Return the [X, Y] coordinate for the center point of the cell that contains the specified text.  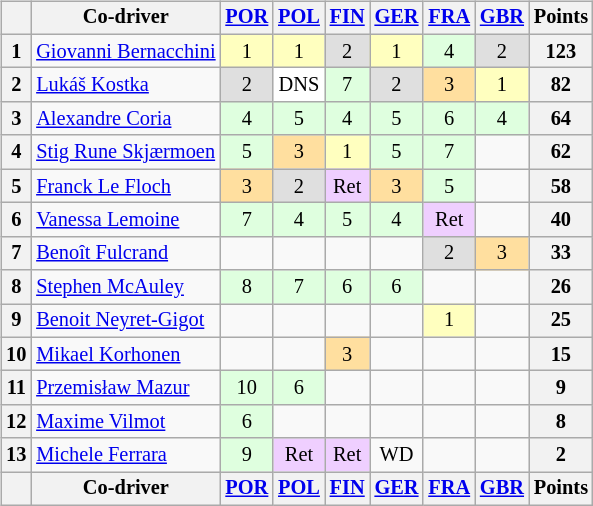
Lukáš Kostka [126, 85]
Alexandre Coria [126, 119]
Giovanni Bernacchini [126, 51]
Stig Rune Skjærmoen [126, 152]
Stephen McAuley [126, 287]
123 [561, 51]
Benoit Neyret-Gigot [126, 321]
58 [561, 186]
12 [16, 422]
62 [561, 152]
33 [561, 253]
Przemisław Mazur [126, 388]
25 [561, 321]
Michele Ferrara [126, 455]
Maxime Vilmot [126, 422]
26 [561, 287]
11 [16, 388]
Franck Le Floch [126, 186]
Benoît Fulcrand [126, 253]
Mikael Korhonen [126, 354]
82 [561, 85]
13 [16, 455]
DNS [299, 85]
Vanessa Lemoine [126, 220]
40 [561, 220]
64 [561, 119]
WD [397, 455]
15 [561, 354]
